Determine the (x, y) coordinate at the center of the cell enclosing the given text.  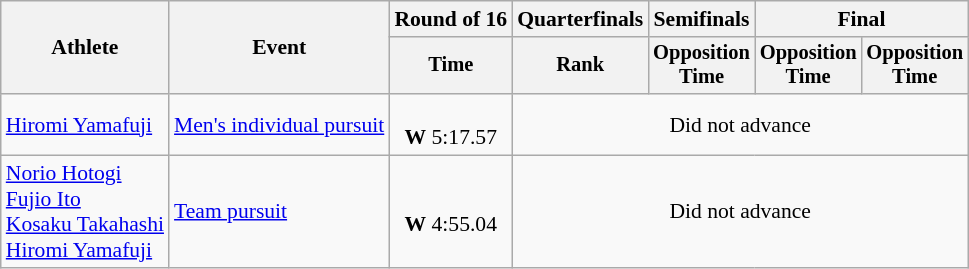
Rank (580, 66)
Team pursuit (279, 212)
Final (862, 19)
Quarterfinals (580, 19)
Round of 16 (450, 19)
W 4:55.04 (450, 212)
Time (450, 66)
Hiromi Yamafuji (85, 124)
Semifinals (702, 19)
Event (279, 48)
W 5:17.57 (450, 124)
Men's individual pursuit (279, 124)
Athlete (85, 48)
Norio HotogiFujio ItoKosaku TakahashiHiromi Yamafuji (85, 212)
